Provide the [x, y] coordinate of the cell's center where the given text is located.  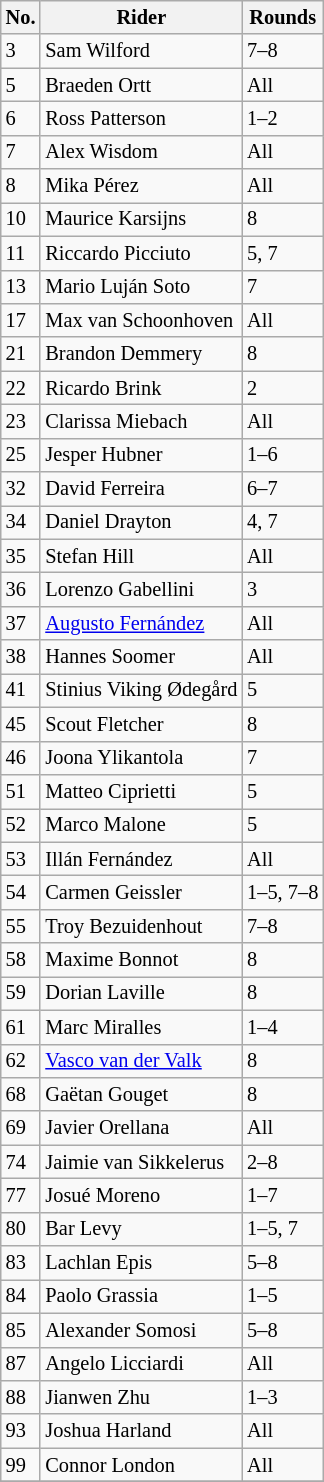
1–5, 7 [282, 1229]
Alexander Somosi [141, 1330]
Clarissa Miebach [141, 421]
Troy Bezuidenhout [141, 926]
Ross Patterson [141, 118]
Rounds [282, 17]
51 [21, 791]
45 [21, 724]
1–5, 7–8 [282, 892]
Stefan Hill [141, 556]
1–3 [282, 1397]
Hannes Soomer [141, 657]
Lorenzo Gabellini [141, 589]
2 [282, 388]
1–4 [282, 1027]
59 [21, 993]
1–7 [282, 1195]
88 [21, 1397]
No. [21, 17]
Brandon Demmery [141, 354]
Maxime Bonnot [141, 960]
74 [21, 1162]
54 [21, 892]
1–5 [282, 1296]
87 [21, 1364]
Jaimie van Sikkelerus [141, 1162]
6 [21, 118]
Paolo Grassia [141, 1296]
32 [21, 489]
13 [21, 287]
Scout Fletcher [141, 724]
93 [21, 1431]
Alex Wisdom [141, 152]
Angelo Licciardi [141, 1364]
Gaëtan Gouget [141, 1094]
22 [21, 388]
58 [21, 960]
55 [21, 926]
68 [21, 1094]
10 [21, 219]
1–2 [282, 118]
Lachlan Epis [141, 1263]
53 [21, 859]
Marco Malone [141, 825]
80 [21, 1229]
6–7 [282, 489]
Riccardo Picciuto [141, 253]
99 [21, 1465]
Daniel Drayton [141, 522]
Illán Fernández [141, 859]
36 [21, 589]
Bar Levy [141, 1229]
84 [21, 1296]
Connor London [141, 1465]
Javier Orellana [141, 1128]
Jianwen Zhu [141, 1397]
Max van Schoonhoven [141, 320]
David Ferreira [141, 489]
Mika Pérez [141, 186]
23 [21, 421]
61 [21, 1027]
Matteo Ciprietti [141, 791]
Vasco van der Valk [141, 1061]
21 [21, 354]
83 [21, 1263]
Mario Luján Soto [141, 287]
34 [21, 522]
69 [21, 1128]
37 [21, 623]
38 [21, 657]
Ricardo Brink [141, 388]
Dorian Laville [141, 993]
46 [21, 758]
17 [21, 320]
Marc Miralles [141, 1027]
Sam Wilford [141, 51]
62 [21, 1061]
Augusto Fernández [141, 623]
11 [21, 253]
Joshua Harland [141, 1431]
77 [21, 1195]
2–8 [282, 1162]
Stinius Viking Ødegård [141, 690]
25 [21, 455]
Braeden Ortt [141, 85]
1–6 [282, 455]
4, 7 [282, 522]
Joona Ylikantola [141, 758]
Maurice Karsijns [141, 219]
52 [21, 825]
41 [21, 690]
35 [21, 556]
Rider [141, 17]
Carmen Geissler [141, 892]
5, 7 [282, 253]
85 [21, 1330]
Jesper Hubner [141, 455]
Josué Moreno [141, 1195]
